Find where the given text appears and provide that cell's center as [x, y] coordinate. 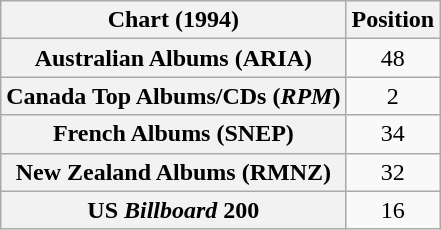
Canada Top Albums/CDs (RPM) [174, 96]
Position [393, 20]
32 [393, 172]
48 [393, 58]
16 [393, 210]
New Zealand Albums (RMNZ) [174, 172]
2 [393, 96]
Australian Albums (ARIA) [174, 58]
34 [393, 134]
US Billboard 200 [174, 210]
French Albums (SNEP) [174, 134]
Chart (1994) [174, 20]
